Output the (X, Y) coordinate of the center of the cell containing the given text.  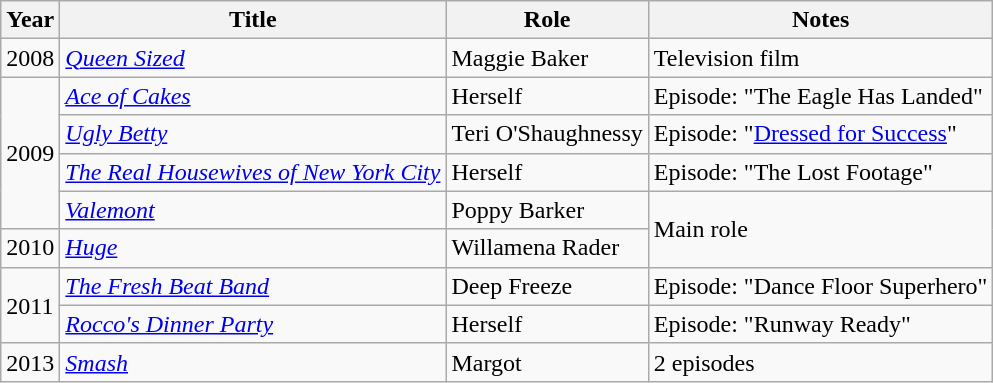
Margot (547, 362)
The Real Housewives of New York City (253, 172)
Episode: "Dressed for Success" (820, 134)
Ugly Betty (253, 134)
2 episodes (820, 362)
Rocco's Dinner Party (253, 324)
Role (547, 20)
Episode: "Runway Ready" (820, 324)
2008 (30, 58)
2011 (30, 305)
Valemont (253, 210)
The Fresh Beat Band (253, 286)
2009 (30, 153)
Willamena Rader (547, 248)
2013 (30, 362)
Title (253, 20)
Poppy Barker (547, 210)
Maggie Baker (547, 58)
Episode: "Dance Floor Superhero" (820, 286)
Main role (820, 229)
Notes (820, 20)
Deep Freeze (547, 286)
Ace of Cakes (253, 96)
2010 (30, 248)
Episode: "The Lost Footage" (820, 172)
Year (30, 20)
Smash (253, 362)
Huge (253, 248)
Television film (820, 58)
Teri O'Shaughnessy (547, 134)
Queen Sized (253, 58)
Episode: "The Eagle Has Landed" (820, 96)
